Extract the (x, y) coordinate from the center of the cell holding the provided text.  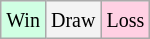
Loss (126, 20)
Draw (72, 20)
Win (24, 20)
